From the cell containing the given text, extract its center point as [X, Y] coordinate. 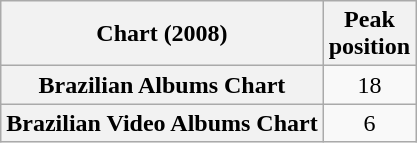
6 [369, 123]
18 [369, 85]
Chart (2008) [162, 34]
Brazilian Albums Chart [162, 85]
Peakposition [369, 34]
Brazilian Video Albums Chart [162, 123]
